Return (x, y) of the center of cell containing provided text 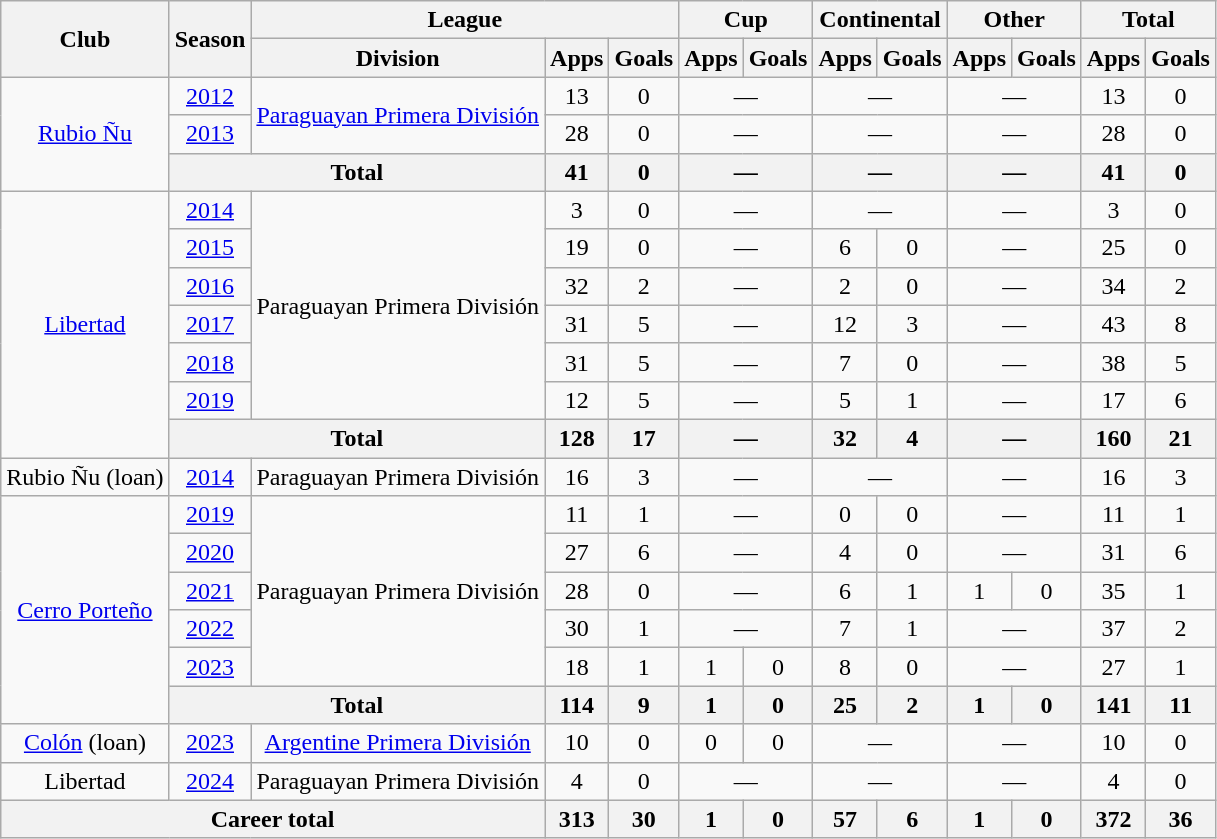
141 (1113, 705)
Career total (273, 819)
43 (1113, 324)
114 (577, 705)
35 (1113, 591)
Club (85, 39)
2020 (210, 553)
2022 (210, 629)
19 (577, 248)
18 (577, 667)
313 (577, 819)
2024 (210, 781)
160 (1113, 438)
34 (1113, 286)
9 (644, 705)
Cerro Porteño (85, 610)
37 (1113, 629)
Continental (880, 20)
2016 (210, 286)
Cup (746, 20)
Argentine Primera División (398, 743)
2017 (210, 324)
Season (210, 39)
League (465, 20)
Colón (loan) (85, 743)
57 (845, 819)
2015 (210, 248)
Rubio Ñu (85, 134)
372 (1113, 819)
Other (1014, 20)
2013 (210, 134)
Rubio Ñu (loan) (85, 477)
2012 (210, 96)
36 (1181, 819)
2021 (210, 591)
128 (577, 438)
21 (1181, 438)
2018 (210, 362)
38 (1113, 362)
Division (398, 58)
